Detect which cell encompasses the target text, then output its [X, Y] center coordinate. 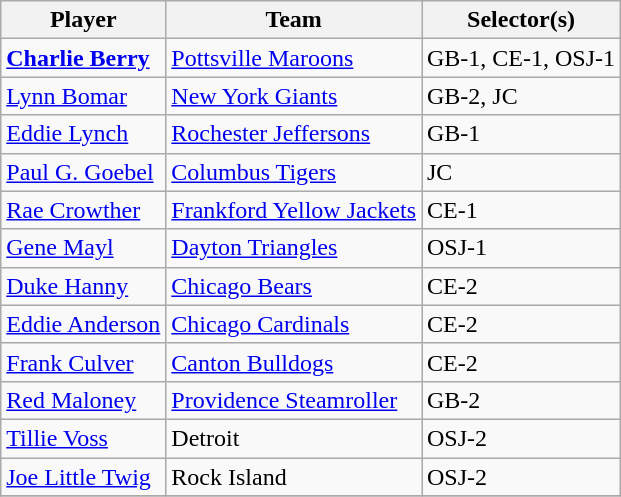
Paul G. Goebel [84, 172]
Lynn Bomar [84, 96]
CE-1 [522, 210]
Detroit [294, 438]
Red Maloney [84, 400]
Charlie Berry [84, 58]
Chicago Cardinals [294, 324]
Tillie Voss [84, 438]
Providence Steamroller [294, 400]
Gene Mayl [84, 248]
Eddie Anderson [84, 324]
Frank Culver [84, 362]
Columbus Tigers [294, 172]
GB-2 [522, 400]
JC [522, 172]
Rae Crowther [84, 210]
Rock Island [294, 477]
Rochester Jeffersons [294, 134]
GB-2, JC [522, 96]
Team [294, 20]
Chicago Bears [294, 286]
GB-1, CE-1, OSJ-1 [522, 58]
Dayton Triangles [294, 248]
OSJ-1 [522, 248]
Frankford Yellow Jackets [294, 210]
Player [84, 20]
Canton Bulldogs [294, 362]
Pottsville Maroons [294, 58]
Joe Little Twig [84, 477]
Selector(s) [522, 20]
Eddie Lynch [84, 134]
Duke Hanny [84, 286]
New York Giants [294, 96]
GB-1 [522, 134]
